Return [x, y] of the center of cell containing provided text 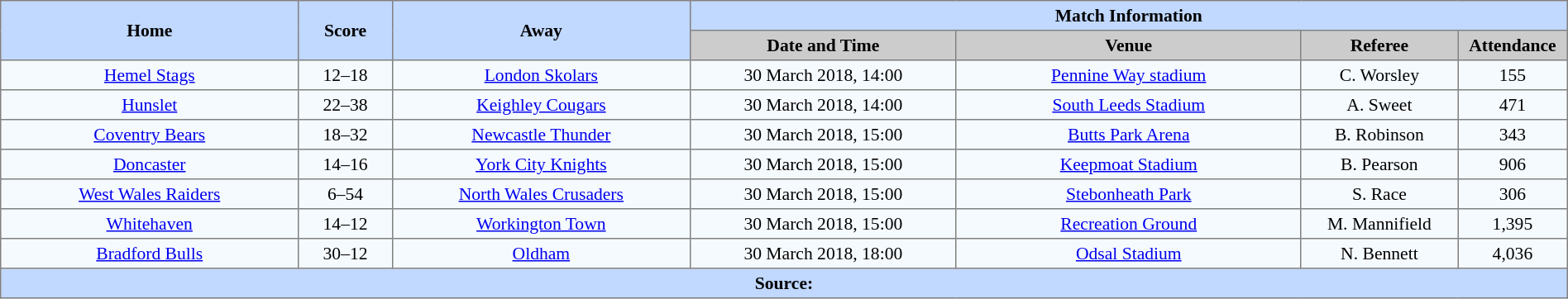
M. Mannifield [1379, 224]
306 [1513, 194]
Recreation Ground [1128, 224]
30 March 2018, 18:00 [823, 254]
Hunslet [150, 105]
Away [541, 31]
Stebonheath Park [1128, 194]
1,395 [1513, 224]
18–32 [346, 135]
Bradford Bulls [150, 254]
155 [1513, 75]
B. Robinson [1379, 135]
12–18 [346, 75]
B. Pearson [1379, 164]
471 [1513, 105]
4,036 [1513, 254]
Doncaster [150, 164]
906 [1513, 164]
Coventry Bears [150, 135]
Home [150, 31]
14–12 [346, 224]
Attendance [1513, 45]
6–54 [346, 194]
A. Sweet [1379, 105]
Oldham [541, 254]
Venue [1128, 45]
22–38 [346, 105]
Newcastle Thunder [541, 135]
North Wales Crusaders [541, 194]
Butts Park Arena [1128, 135]
Score [346, 31]
N. Bennett [1379, 254]
Date and Time [823, 45]
Workington Town [541, 224]
C. Worsley [1379, 75]
14–16 [346, 164]
Odsal Stadium [1128, 254]
Source: [784, 283]
Keighley Cougars [541, 105]
Match Information [1128, 16]
S. Race [1379, 194]
Hemel Stags [150, 75]
South Leeds Stadium [1128, 105]
London Skolars [541, 75]
30–12 [346, 254]
York City Knights [541, 164]
Keepmoat Stadium [1128, 164]
Referee [1379, 45]
Pennine Way stadium [1128, 75]
343 [1513, 135]
Whitehaven [150, 224]
West Wales Raiders [150, 194]
